Determine the (x, y) coordinate at the center of the cell enclosing the given text.  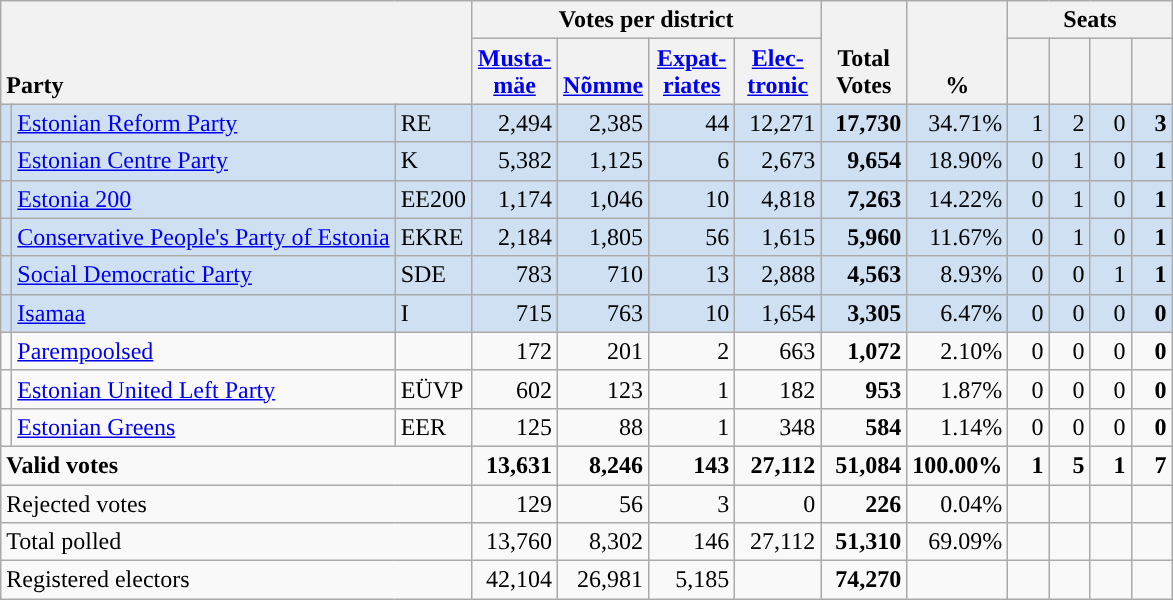
2,673 (778, 161)
EE200 (433, 199)
74,270 (864, 580)
SDE (433, 275)
663 (778, 351)
Total polled (236, 542)
EÜVP (433, 389)
143 (692, 465)
51,310 (864, 542)
Estonian Centre Party (204, 161)
Seats (1090, 20)
1,072 (864, 351)
2,385 (604, 123)
4,818 (778, 199)
Nõmme (604, 72)
1,125 (604, 161)
14.22% (958, 199)
11.67% (958, 237)
182 (778, 389)
Estonian United Left Party (204, 389)
602 (515, 389)
88 (604, 427)
5,382 (515, 161)
5,960 (864, 237)
% (958, 52)
763 (604, 313)
6.47% (958, 313)
125 (515, 427)
348 (778, 427)
Valid votes (236, 465)
51,084 (864, 465)
5,185 (692, 580)
5 (1070, 465)
7 (1152, 465)
1,174 (515, 199)
RE (433, 123)
Elec- tronic (778, 72)
Parempoolsed (204, 351)
2.10% (958, 351)
1,046 (604, 199)
146 (692, 542)
Rejected votes (236, 503)
1,805 (604, 237)
Votes per district (646, 20)
2,184 (515, 237)
Estonian Greens (204, 427)
Social Democratic Party (204, 275)
7,263 (864, 199)
953 (864, 389)
201 (604, 351)
Estonian Reform Party (204, 123)
44 (692, 123)
8,246 (604, 465)
Total Votes (864, 52)
1.87% (958, 389)
8.93% (958, 275)
2,494 (515, 123)
6 (692, 161)
1,615 (778, 237)
42,104 (515, 580)
EKRE (433, 237)
1,654 (778, 313)
Conservative People's Party of Estonia (204, 237)
12,271 (778, 123)
2,888 (778, 275)
172 (515, 351)
Expat- riates (692, 72)
Registered electors (236, 580)
K (433, 161)
9,654 (864, 161)
Musta- mäe (515, 72)
715 (515, 313)
1.14% (958, 427)
129 (515, 503)
69.09% (958, 542)
8,302 (604, 542)
710 (604, 275)
13 (692, 275)
226 (864, 503)
0.04% (958, 503)
13,631 (515, 465)
123 (604, 389)
Isamaa (204, 313)
26,981 (604, 580)
100.00% (958, 465)
EER (433, 427)
Estonia 200 (204, 199)
Party (236, 52)
584 (864, 427)
783 (515, 275)
3,305 (864, 313)
17,730 (864, 123)
4,563 (864, 275)
34.71% (958, 123)
13,760 (515, 542)
18.90% (958, 161)
I (433, 313)
